Provide the (x, y) coordinate of the cell's center where the given text is located.  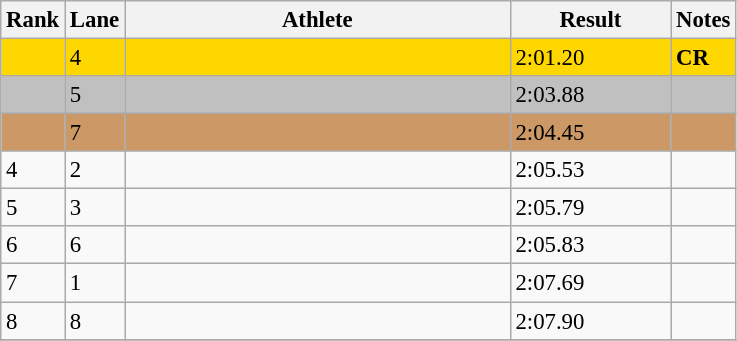
Athlete (318, 20)
Result (590, 20)
2:04.45 (590, 133)
1 (95, 283)
Rank (33, 20)
2:05.83 (590, 245)
2:07.90 (590, 321)
2:03.88 (590, 95)
Lane (95, 20)
2:05.79 (590, 208)
CR (704, 58)
2 (95, 170)
2:01.20 (590, 58)
Notes (704, 20)
3 (95, 208)
2:05.53 (590, 170)
2:07.69 (590, 283)
